Extract the [x, y] coordinate from the center of the cell holding the provided text.  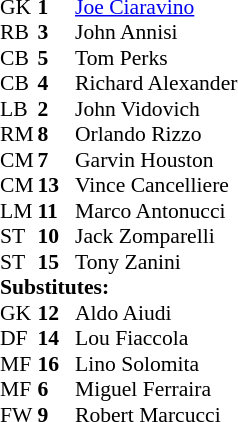
5 [57, 58]
Orlando Rizzo [156, 135]
12 [57, 313]
Miguel Ferraira [156, 389]
15 [57, 262]
2 [57, 109]
RM [19, 135]
Aldo Aiudi [156, 313]
4 [57, 83]
Tony Zanini [156, 262]
14 [57, 339]
7 [57, 160]
Lou Fiaccola [156, 339]
GK [19, 313]
Vince Cancelliere [156, 185]
Substitutes: [118, 287]
LM [19, 211]
Marco Antonucci [156, 211]
16 [57, 364]
LB [19, 109]
Tom Perks [156, 58]
Jack Zomparelli [156, 237]
13 [57, 185]
John Annisi [156, 33]
10 [57, 237]
3 [57, 33]
Garvin Houston [156, 160]
DF [19, 339]
RB [19, 33]
8 [57, 135]
Richard Alexander [156, 83]
John Vidovich [156, 109]
Lino Solomita [156, 364]
6 [57, 389]
11 [57, 211]
